Pinpoint the cell where the given text exists, returning its [X, Y] midpoint coordinate. 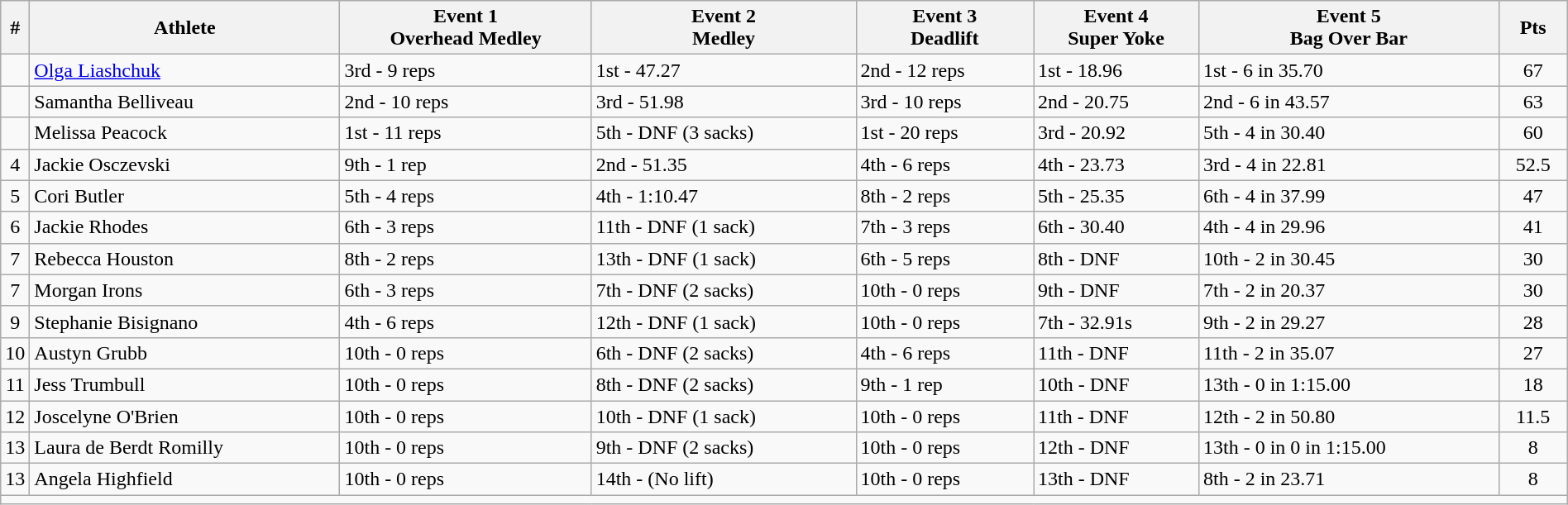
14th - (No lift) [724, 479]
5 [15, 196]
5th - 25.35 [1116, 196]
Melissa Peacock [185, 133]
6 [15, 227]
9th - DNF [1116, 290]
Samantha Belliveau [185, 102]
# [15, 28]
Cori Butler [185, 196]
4th - 23.73 [1116, 164]
3rd - 4 in 22.81 [1348, 164]
Olga Liashchuk [185, 70]
Jess Trumbull [185, 384]
7th - DNF (2 sacks) [724, 290]
12 [15, 416]
7th - 2 in 20.37 [1348, 290]
13th - DNF [1116, 479]
Event 5Bag Over Bar [1348, 28]
5th - 4 in 30.40 [1348, 133]
5th - 4 reps [466, 196]
41 [1533, 227]
3rd - 10 reps [944, 102]
6th - 4 in 37.99 [1348, 196]
Morgan Irons [185, 290]
10th - 2 in 30.45 [1348, 259]
13th - 0 in 1:15.00 [1348, 384]
3rd - 9 reps [466, 70]
12th - DNF (1 sack) [724, 322]
Jackie Rhodes [185, 227]
3rd - 51.98 [724, 102]
11th - 2 in 35.07 [1348, 353]
2nd - 6 in 43.57 [1348, 102]
Stephanie Bisignano [185, 322]
4th - 4 in 29.96 [1348, 227]
6th - 30.40 [1116, 227]
8th - 2 in 23.71 [1348, 479]
Laura de Berdt Romilly [185, 448]
10th - DNF (1 sack) [724, 416]
60 [1533, 133]
12th - DNF [1116, 448]
8th - DNF (2 sacks) [724, 384]
Pts [1533, 28]
Event 3Deadlift [944, 28]
4th - 1:10.47 [724, 196]
1st - 6 in 35.70 [1348, 70]
Event 2Medley [724, 28]
10th - DNF [1116, 384]
1st - 18.96 [1116, 70]
63 [1533, 102]
67 [1533, 70]
27 [1533, 353]
11.5 [1533, 416]
52.5 [1533, 164]
9th - 2 in 29.27 [1348, 322]
9th - DNF (2 sacks) [724, 448]
Rebecca Houston [185, 259]
47 [1533, 196]
2nd - 20.75 [1116, 102]
Event 4Super Yoke [1116, 28]
7th - 32.91s [1116, 322]
2nd - 12 reps [944, 70]
6th - DNF (2 sacks) [724, 353]
4 [15, 164]
13th - DNF (1 sack) [724, 259]
Jackie Osczevski [185, 164]
Angela Highfield [185, 479]
8th - DNF [1116, 259]
11th - DNF (1 sack) [724, 227]
1st - 11 reps [466, 133]
Event 1Overhead Medley [466, 28]
2nd - 10 reps [466, 102]
1st - 47.27 [724, 70]
13th - 0 in 0 in 1:15.00 [1348, 448]
9 [15, 322]
Joscelyne O'Brien [185, 416]
18 [1533, 384]
Athlete [185, 28]
12th - 2 in 50.80 [1348, 416]
11 [15, 384]
2nd - 51.35 [724, 164]
10 [15, 353]
28 [1533, 322]
5th - DNF (3 sacks) [724, 133]
1st - 20 reps [944, 133]
Austyn Grubb [185, 353]
3rd - 20.92 [1116, 133]
7th - 3 reps [944, 227]
6th - 5 reps [944, 259]
